Output the (x, y) coordinate of the center of the cell containing the given text.  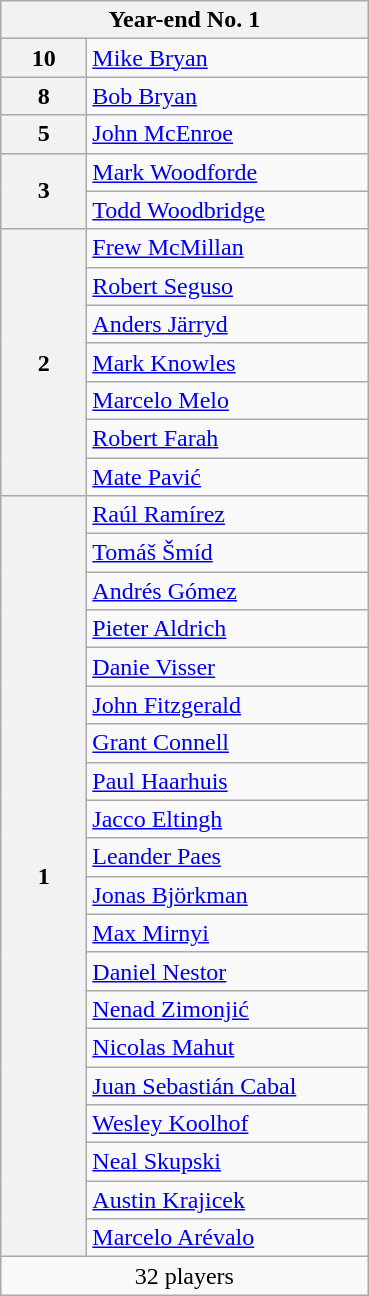
Mark Woodforde (228, 172)
1 (44, 876)
Robert Seguso (228, 286)
John McEnroe (228, 134)
Robert Farah (228, 438)
Todd Woodbridge (228, 210)
Year-end No. 1 (184, 20)
Andrés Gómez (228, 591)
Neal Skupski (228, 1162)
Raúl Ramírez (228, 515)
32 players (184, 1276)
Nenad Zimonjić (228, 1009)
Max Mirnyi (228, 933)
Juan Sebastián Cabal (228, 1085)
Tomáš Šmíd (228, 553)
Bob Bryan (228, 96)
Daniel Nestor (228, 971)
Danie Visser (228, 667)
10 (44, 58)
Leander Paes (228, 857)
Jacco Eltingh (228, 819)
Austin Krajicek (228, 1200)
Grant Connell (228, 743)
Mark Knowles (228, 362)
Anders Järryd (228, 324)
8 (44, 96)
Pieter Aldrich (228, 629)
Marcelo Arévalo (228, 1238)
2 (44, 362)
Mate Pavić (228, 477)
5 (44, 134)
Wesley Koolhof (228, 1124)
John Fitzgerald (228, 705)
Paul Haarhuis (228, 781)
3 (44, 191)
Frew McMillan (228, 248)
Marcelo Melo (228, 400)
Nicolas Mahut (228, 1047)
Jonas Björkman (228, 895)
Mike Bryan (228, 58)
